Determine the [X, Y] coordinate at the center of the cell enclosing the given text.  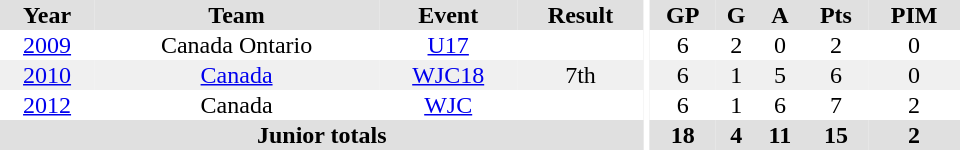
G [736, 15]
Team [236, 15]
Event [448, 15]
Junior totals [322, 135]
Year [47, 15]
PIM [914, 15]
Canada Ontario [236, 45]
4 [736, 135]
2009 [47, 45]
7th [580, 75]
5 [780, 75]
Pts [836, 15]
7 [836, 105]
11 [780, 135]
U17 [448, 45]
WJC18 [448, 75]
2010 [47, 75]
2012 [47, 105]
18 [682, 135]
WJC [448, 105]
A [780, 15]
GP [682, 15]
15 [836, 135]
Result [580, 15]
